Search for the cell housing the specified text and yield its [x, y] center coordinate. 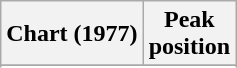
Chart (1977) [72, 34]
Peakposition [189, 34]
